Determine the [x, y] coordinate at the center of the cell enclosing the given text.  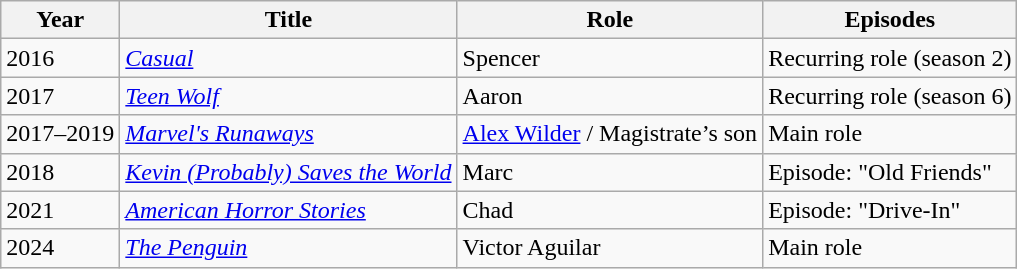
Spencer [610, 58]
Episodes [890, 20]
2016 [60, 58]
Role [610, 20]
Chad [610, 210]
2018 [60, 172]
Victor Aguilar [610, 248]
2021 [60, 210]
Year [60, 20]
Episode: "Old Friends" [890, 172]
Teen Wolf [288, 96]
Title [288, 20]
Marvel's Runaways [288, 134]
Casual [288, 58]
2017 [60, 96]
Marc [610, 172]
The Penguin [288, 248]
American Horror Stories [288, 210]
Alex Wilder / Magistrate’s son [610, 134]
2017–2019 [60, 134]
Aaron [610, 96]
2024 [60, 248]
Recurring role (season 2) [890, 58]
Kevin (Probably) Saves the World [288, 172]
Recurring role (season 6) [890, 96]
Episode: "Drive-In" [890, 210]
